Output the (x, y) coordinate of the center of the cell containing the given text.  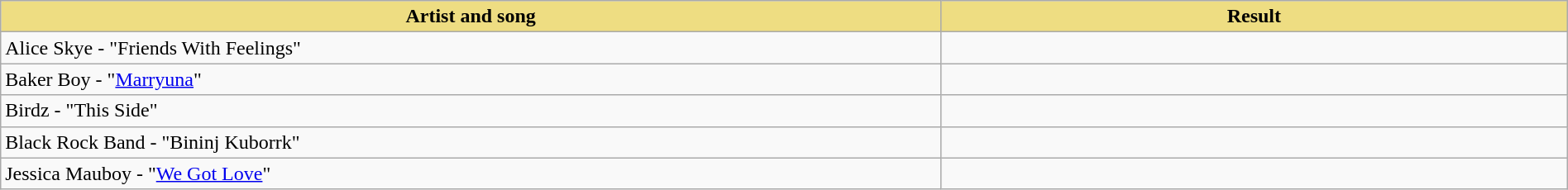
Baker Boy - "Marryuna" (471, 79)
Result (1254, 17)
Alice Skye - "Friends With Feelings" (471, 48)
Jessica Mauboy - "We Got Love" (471, 173)
Black Rock Band - "Bininj Kuborrk" (471, 142)
Artist and song (471, 17)
Birdz - "This Side" (471, 111)
